From the cell containing the given text, extract its center point as [X, Y] coordinate. 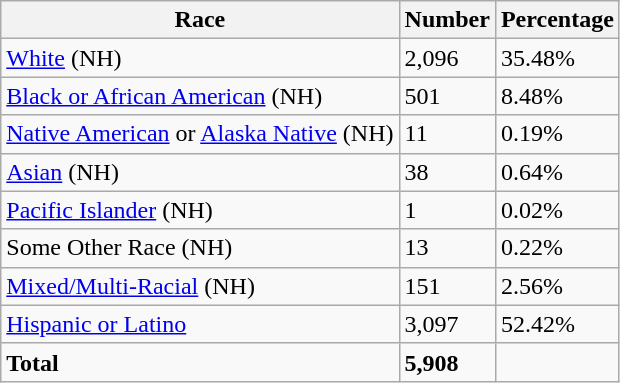
White (NH) [200, 58]
Race [200, 20]
0.64% [557, 172]
Native American or Alaska Native (NH) [200, 134]
Asian (NH) [200, 172]
2,096 [447, 58]
5,908 [447, 362]
Pacific Islander (NH) [200, 210]
Percentage [557, 20]
Total [200, 362]
0.19% [557, 134]
0.22% [557, 248]
52.42% [557, 324]
11 [447, 134]
Number [447, 20]
Mixed/Multi-Racial (NH) [200, 286]
3,097 [447, 324]
8.48% [557, 96]
501 [447, 96]
Some Other Race (NH) [200, 248]
0.02% [557, 210]
151 [447, 286]
Hispanic or Latino [200, 324]
35.48% [557, 58]
Black or African American (NH) [200, 96]
13 [447, 248]
1 [447, 210]
38 [447, 172]
2.56% [557, 286]
